Scan for the cell matching the given text and deliver its [X, Y] coordinate at center. 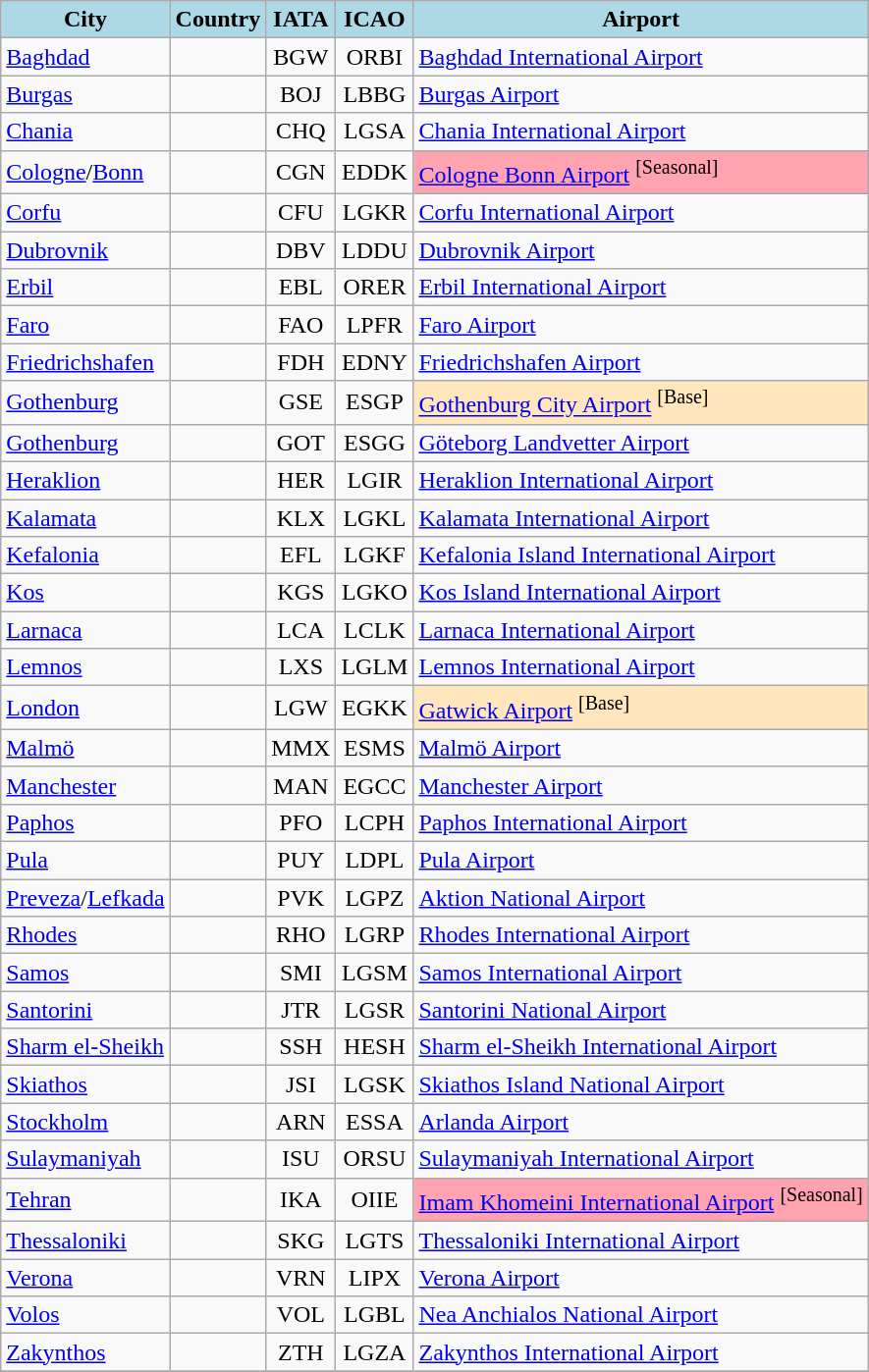
KLX [300, 518]
Rhodes [85, 935]
LGKF [375, 555]
LGKL [375, 518]
Preveza/Lefkada [85, 898]
Burgas Airport [640, 94]
PVK [300, 898]
ESMS [375, 748]
ICAO [375, 20]
Zakynthos International Airport [640, 1352]
LGBL [375, 1315]
Verona Airport [640, 1278]
KGS [300, 593]
MAN [300, 785]
Santorini [85, 1010]
RHO [300, 935]
IATA [300, 20]
Arlanda Airport [640, 1122]
LDPL [375, 861]
MMX [300, 748]
Erbil International Airport [640, 288]
HER [300, 480]
Samos International Airport [640, 973]
LXS [300, 667]
Sharm el-Sheikh [85, 1047]
IKA [300, 1199]
Kalamata International Airport [640, 518]
Tehran [85, 1199]
GSE [300, 402]
VRN [300, 1278]
Kos [85, 593]
Friedrichshafen Airport [640, 362]
Sulaymaniyah [85, 1159]
Dubrovnik [85, 250]
ZTH [300, 1352]
Sharm el-Sheikh International Airport [640, 1047]
DBV [300, 250]
ORER [375, 288]
Imam Khomeini International Airport [Seasonal] [640, 1199]
PFO [300, 823]
Gothenburg City Airport [Base] [640, 402]
EBL [300, 288]
EFL [300, 555]
LIPX [375, 1278]
Zakynthos [85, 1352]
EGKK [375, 709]
LGKR [375, 213]
LGIR [375, 480]
Aktion National Airport [640, 898]
LDDU [375, 250]
LGSK [375, 1084]
BGW [300, 57]
ARN [300, 1122]
Country [218, 20]
Skiathos [85, 1084]
Skiathos Island National Airport [640, 1084]
LBBG [375, 94]
LGTS [375, 1240]
Dubrovnik Airport [640, 250]
Stockholm [85, 1122]
Manchester [85, 785]
LGSM [375, 973]
Baghdad [85, 57]
Samos [85, 973]
Rhodes International Airport [640, 935]
Gatwick Airport [Base] [640, 709]
Verona [85, 1278]
Volos [85, 1315]
LGPZ [375, 898]
CFU [300, 213]
Corfu International Airport [640, 213]
Sulaymaniyah International Airport [640, 1159]
LCA [300, 630]
Heraklion International Airport [640, 480]
VOL [300, 1315]
LGSR [375, 1010]
Santorini National Airport [640, 1010]
LGLM [375, 667]
LCLK [375, 630]
FAO [300, 325]
Kefalonia [85, 555]
PUY [300, 861]
Airport [640, 20]
Thessaloniki International Airport [640, 1240]
Pula Airport [640, 861]
Kefalonia Island International Airport [640, 555]
ISU [300, 1159]
HESH [375, 1047]
Chania [85, 132]
Lemnos International Airport [640, 667]
JTR [300, 1010]
Lemnos [85, 667]
City [85, 20]
Burgas [85, 94]
LGW [300, 709]
SKG [300, 1240]
SMI [300, 973]
LCPH [375, 823]
Malmö [85, 748]
LGZA [375, 1352]
CGN [300, 173]
Heraklion [85, 480]
Larnaca International Airport [640, 630]
Corfu [85, 213]
Faro [85, 325]
GOT [300, 443]
Chania International Airport [640, 132]
Manchester Airport [640, 785]
LGRP [375, 935]
Friedrichshafen [85, 362]
JSI [300, 1084]
LGKO [375, 593]
ESGG [375, 443]
Larnaca [85, 630]
ORBI [375, 57]
Kos Island International Airport [640, 593]
Nea Anchialos National Airport [640, 1315]
Thessaloniki [85, 1240]
LPFR [375, 325]
ORSU [375, 1159]
Göteborg Landvetter Airport [640, 443]
Kalamata [85, 518]
LGSA [375, 132]
Paphos International Airport [640, 823]
CHQ [300, 132]
Cologne/Bonn [85, 173]
Pula [85, 861]
OIIE [375, 1199]
London [85, 709]
EDNY [375, 362]
Erbil [85, 288]
Faro Airport [640, 325]
SSH [300, 1047]
EDDK [375, 173]
Malmö Airport [640, 748]
FDH [300, 362]
Baghdad International Airport [640, 57]
Paphos [85, 823]
ESSA [375, 1122]
Cologne Bonn Airport [Seasonal] [640, 173]
EGCC [375, 785]
BOJ [300, 94]
ESGP [375, 402]
